Output the (X, Y) coordinate of the center of the cell containing the given text.  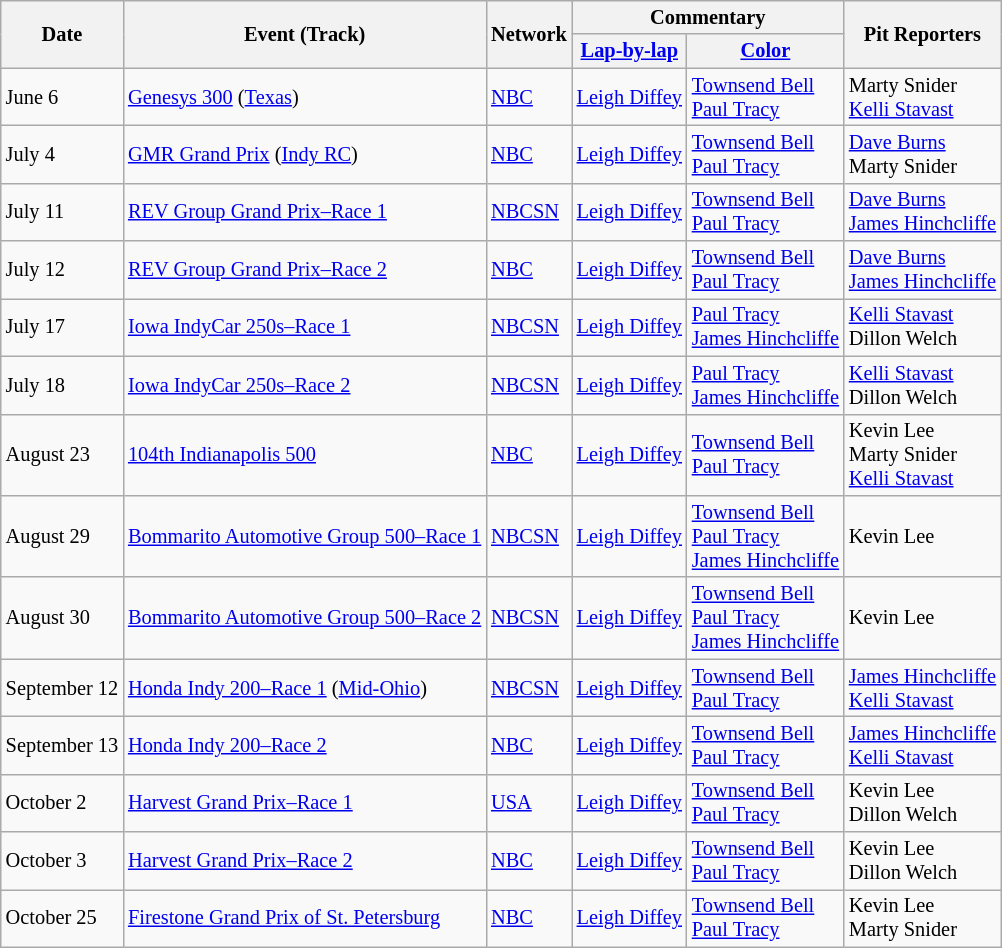
July 11 (62, 212)
Kevin LeeMarty Snider (922, 918)
Genesys 300 (Texas) (304, 97)
USA (529, 803)
Event (Track) (304, 34)
August 30 (62, 618)
GMR Grand Prix (Indy RC) (304, 154)
Pit Reporters (922, 34)
August 23 (62, 455)
Bommarito Automotive Group 500–Race 2 (304, 618)
Marty SniderKelli Stavast (922, 97)
Harvest Grand Prix–Race 1 (304, 803)
June 6 (62, 97)
August 29 (62, 536)
Iowa IndyCar 250s–Race 1 (304, 327)
Lap-by-lap (630, 51)
July 18 (62, 385)
Dave BurnsMarty Snider (922, 154)
October 3 (62, 861)
Honda Indy 200–Race 1 (Mid-Ohio) (304, 688)
REV Group Grand Prix–Race 1 (304, 212)
104th Indianapolis 500 (304, 455)
July 4 (62, 154)
Network (529, 34)
Iowa IndyCar 250s–Race 2 (304, 385)
Harvest Grand Prix–Race 2 (304, 861)
September 12 (62, 688)
September 13 (62, 745)
October 2 (62, 803)
Honda Indy 200–Race 2 (304, 745)
Commentary (708, 17)
Kevin LeeMarty SniderKelli Stavast (922, 455)
Firestone Grand Prix of St. Petersburg (304, 918)
July 12 (62, 270)
October 25 (62, 918)
Color (766, 51)
REV Group Grand Prix–Race 2 (304, 270)
Date (62, 34)
Bommarito Automotive Group 500–Race 1 (304, 536)
July 17 (62, 327)
